Output the [X, Y] coordinate of the center of the cell containing the given text.  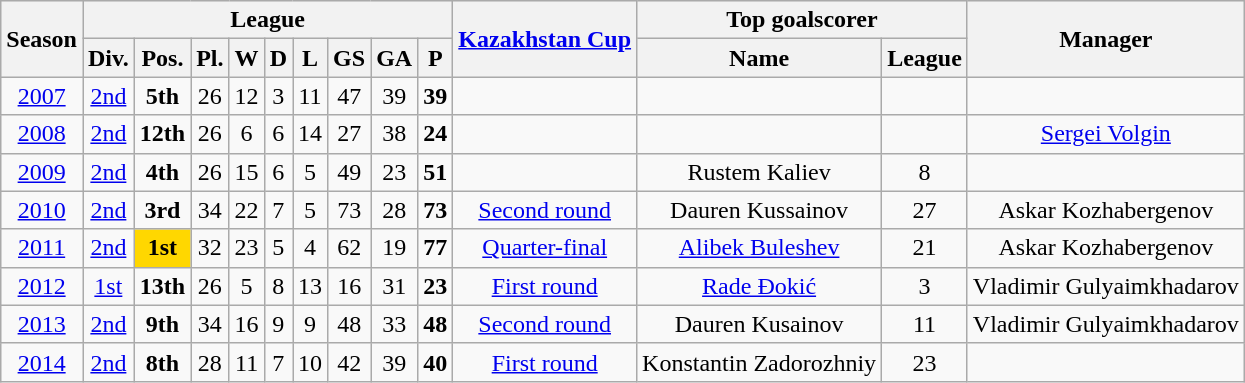
P [436, 58]
47 [350, 96]
40 [436, 362]
38 [394, 134]
D [278, 58]
14 [310, 134]
Dauren Kusainov [760, 324]
32 [210, 248]
Manager [1106, 39]
Alibek Buleshev [760, 248]
Pl. [210, 58]
10 [310, 362]
51 [436, 172]
Dauren Kussainov [760, 210]
19 [394, 248]
Pos. [162, 58]
31 [394, 286]
2014 [42, 362]
24 [436, 134]
13 [310, 286]
4 [310, 248]
2012 [42, 286]
9th [162, 324]
Top goalscorer [802, 20]
12th [162, 134]
W [246, 58]
Div. [108, 58]
4th [162, 172]
5th [162, 96]
33 [394, 324]
8th [162, 362]
3rd [162, 210]
2008 [42, 134]
21 [925, 248]
2013 [42, 324]
Konstantin Zadorozhniy [760, 362]
49 [350, 172]
Sergei Volgin [1106, 134]
77 [436, 248]
GS [350, 58]
Rade Đokić [760, 286]
15 [246, 172]
2009 [42, 172]
Season [42, 39]
2010 [42, 210]
13th [162, 286]
22 [246, 210]
Rustem Kaliev [760, 172]
L [310, 58]
2007 [42, 96]
Quarter-final [545, 248]
42 [350, 362]
2011 [42, 248]
62 [350, 248]
Kazakhstan Cup [545, 39]
12 [246, 96]
Name [760, 58]
GA [394, 58]
